Scan for the cell matching the given text and deliver its [X, Y] coordinate at center. 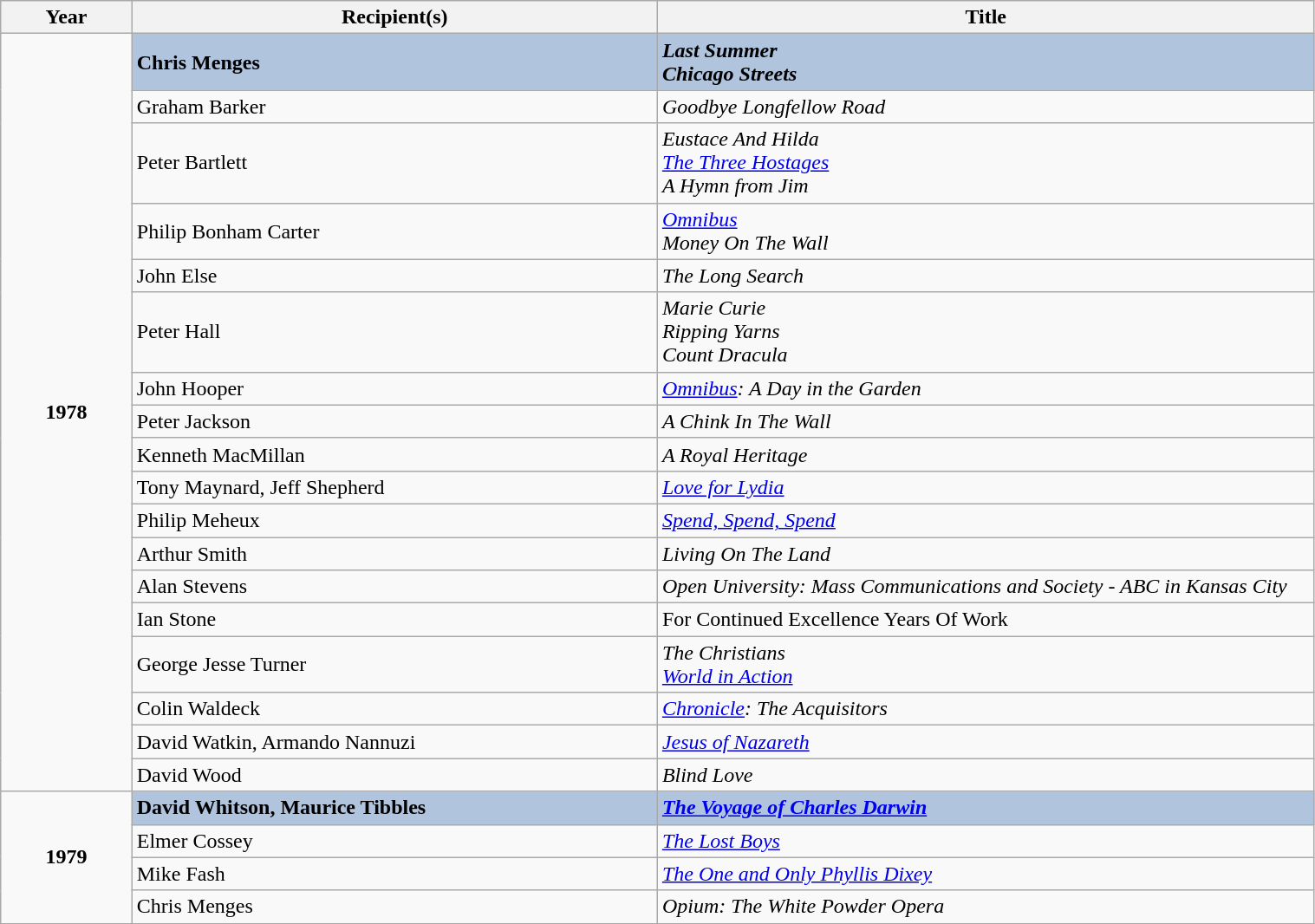
David Wood [394, 775]
1979 [67, 857]
Spend, Spend, Spend [986, 520]
Philip Bonham Carter [394, 231]
A Chink In The Wall [986, 421]
Title [986, 17]
Open University: Mass Communications and Society - ABC in Kansas City [986, 587]
Philip Meheux [394, 520]
Peter Bartlett [394, 163]
1978 [67, 413]
Living On The Land [986, 554]
Goodbye Longfellow Road [986, 107]
George Jesse Turner [394, 664]
Love for Lydia [986, 487]
Eustace And HildaThe Three HostagesA Hymn from Jim [986, 163]
The Long Search [986, 276]
The Lost Boys [986, 841]
Graham Barker [394, 107]
David Watkin, Armando Nannuzi [394, 742]
The One and Only Phyllis Dixey [986, 874]
Tony Maynard, Jeff Shepherd [394, 487]
John Hooper [394, 388]
Chronicle: The Acquisitors [986, 709]
Peter Jackson [394, 421]
Recipient(s) [394, 17]
Elmer Cossey [394, 841]
Arthur Smith [394, 554]
For Continued Excellence Years Of Work [986, 620]
Omnibus: A Day in the Garden [986, 388]
Opium: The White Powder Opera [986, 907]
Year [67, 17]
Mike Fash [394, 874]
Alan Stevens [394, 587]
Ian Stone [394, 620]
The Voyage of Charles Darwin [986, 808]
Kenneth MacMillan [394, 454]
Last SummerChicago Streets [986, 62]
OmnibusMoney On The Wall [986, 231]
Blind Love [986, 775]
David Whitson, Maurice Tibbles [394, 808]
John Else [394, 276]
Colin Waldeck [394, 709]
Jesus of Nazareth [986, 742]
Marie CurieRipping YarnsCount Dracula [986, 332]
The ChristiansWorld in Action [986, 664]
A Royal Heritage [986, 454]
Peter Hall [394, 332]
